Extract the [X, Y] coordinate from the center of the cell holding the provided text.  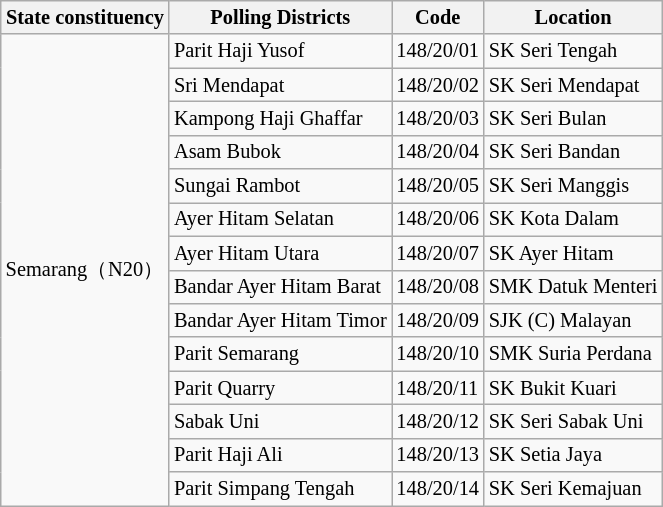
SMK Datuk Menteri [573, 287]
Code [438, 17]
Parit Haji Yusof [280, 51]
148/20/13 [438, 455]
148/20/06 [438, 219]
SK Seri Mendapat [573, 85]
148/20/08 [438, 287]
Bandar Ayer Hitam Barat [280, 287]
SK Bukit Kuari [573, 388]
Asam Bubok [280, 152]
Location [573, 17]
148/20/10 [438, 354]
SK Setia Jaya [573, 455]
SK Seri Bulan [573, 118]
SK Seri Bandan [573, 152]
Ayer Hitam Utara [280, 253]
Parit Quarry [280, 388]
148/20/03 [438, 118]
Parit Simpang Tengah [280, 489]
Semarang（N20） [85, 270]
148/20/14 [438, 489]
SMK Suria Perdana [573, 354]
SJK (C) Malayan [573, 320]
148/20/09 [438, 320]
Sabak Uni [280, 421]
SK Seri Sabak Uni [573, 421]
148/20/02 [438, 85]
SK Kota Dalam [573, 219]
Parit Semarang [280, 354]
Bandar Ayer Hitam Timor [280, 320]
Sri Mendapat [280, 85]
148/20/05 [438, 186]
SK Ayer Hitam [573, 253]
148/20/07 [438, 253]
148/20/11 [438, 388]
SK Seri Manggis [573, 186]
Polling Districts [280, 17]
148/20/01 [438, 51]
Kampong Haji Ghaffar [280, 118]
Sungai Rambot [280, 186]
SK Seri Kemajuan [573, 489]
Parit Haji Ali [280, 455]
Ayer Hitam Selatan [280, 219]
148/20/04 [438, 152]
State constituency [85, 17]
SK Seri Tengah [573, 51]
148/20/12 [438, 421]
